Pinpoint the cell where the given text exists, returning its (x, y) midpoint coordinate. 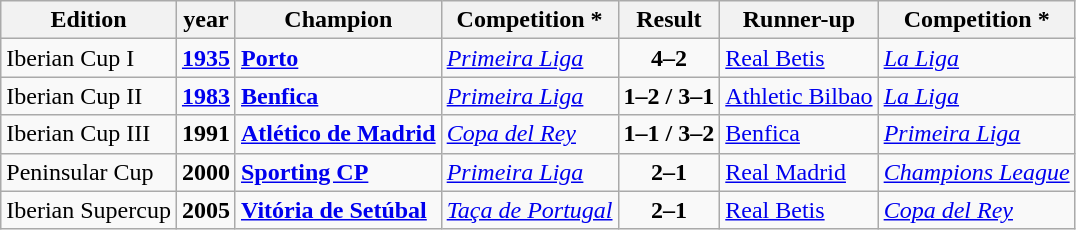
year (206, 20)
1–1 / 3–2 (669, 134)
Iberian Supercup (89, 210)
1983 (206, 96)
Peninsular Cup (89, 172)
2000 (206, 172)
Runner-up (799, 20)
Result (669, 20)
Champions League (976, 172)
1–2 / 3–1 (669, 96)
Iberian Cup II (89, 96)
Atlético de Madrid (338, 134)
Champion (338, 20)
Porto (338, 58)
1991 (206, 134)
Taça de Portugal (530, 210)
Vitória de Setúbal (338, 210)
Edition (89, 20)
Iberian Cup I (89, 58)
1935 (206, 58)
Real Madrid (799, 172)
2005 (206, 210)
Sporting CP (338, 172)
Iberian Cup III (89, 134)
4–2 (669, 58)
Athletic Bilbao (799, 96)
